Provide the (x, y) coordinate of the cell's center where the given text is located.  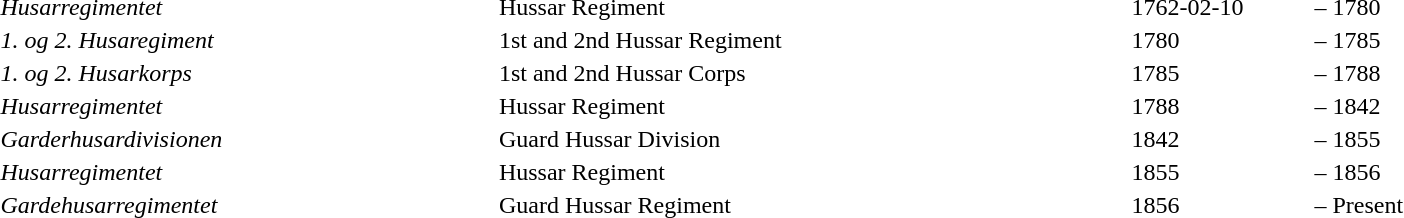
1785 (1220, 73)
1780 (1220, 40)
1842 (1220, 139)
Guard Hussar Division (812, 139)
1st and 2nd Hussar Corps (812, 73)
1st and 2nd Hussar Regiment (812, 40)
1788 (1220, 106)
1855 (1220, 172)
